Provide the [x, y] coordinate of the cell's center where the given text is located.  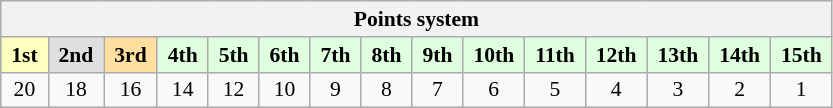
14 [182, 90]
7 [438, 90]
18 [76, 90]
16 [130, 90]
12 [234, 90]
14th [740, 55]
2nd [76, 55]
5th [234, 55]
6 [494, 90]
4th [182, 55]
10th [494, 55]
9 [336, 90]
10 [284, 90]
2 [740, 90]
11th [556, 55]
1st [24, 55]
12th [616, 55]
15th [801, 55]
4 [616, 90]
Points system [416, 19]
8 [386, 90]
3 [678, 90]
3rd [130, 55]
6th [284, 55]
9th [438, 55]
1 [801, 90]
5 [556, 90]
8th [386, 55]
20 [24, 90]
13th [678, 55]
7th [336, 55]
